Return (x, y) of the center of cell containing provided text 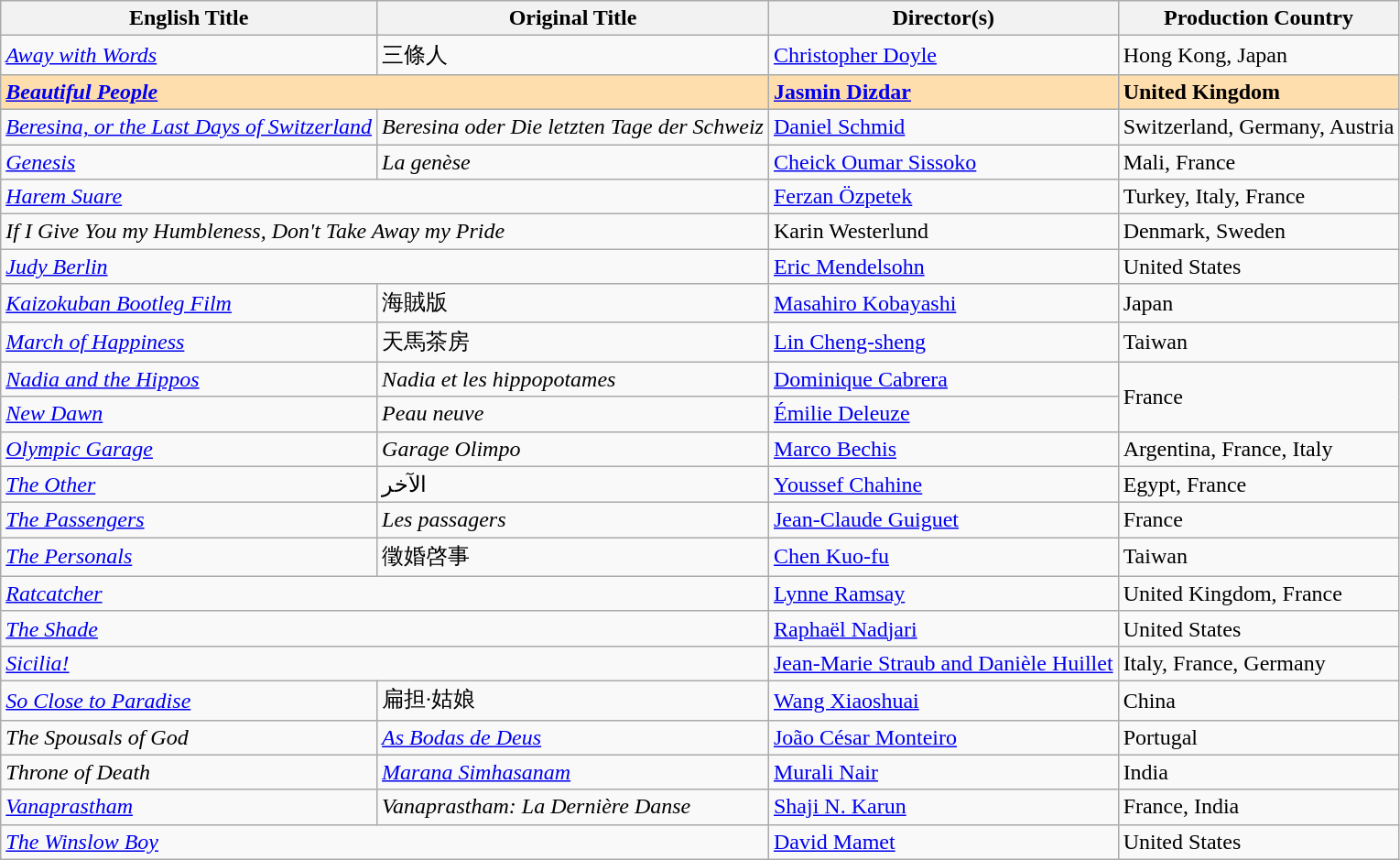
Peau neuve (573, 414)
So Close to Paradise (189, 700)
Nadia et les hippopotames (573, 379)
Italy, France, Germany (1258, 663)
Egypt, France (1258, 484)
Dominique Cabrera (943, 379)
English Title (189, 18)
Production Country (1258, 18)
扁担·姑娘 (573, 700)
Murali Nair (943, 772)
Nadia and the Hippos (189, 379)
Vanaprastham: La Dernière Danse (573, 807)
March of Happiness (189, 343)
As Bodas de Deus (573, 737)
Sicilia! (385, 663)
United Kingdom, France (1258, 593)
Karin Westerlund (943, 232)
If I Give You my Humbleness, Don't Take Away my Pride (385, 232)
徵婚啓事 (573, 557)
Kaizokuban Bootleg Film (189, 304)
Switzerland, Germany, Austria (1258, 126)
Judy Berlin (385, 267)
The Shade (385, 628)
三條人 (573, 55)
Beresina, or the Last Days of Switzerland (189, 126)
Christopher Doyle (943, 55)
India (1258, 772)
Japan (1258, 304)
Shaji N. Karun (943, 807)
Denmark, Sweden (1258, 232)
Marco Bechis (943, 449)
Ratcatcher (385, 593)
Émilie Deleuze (943, 414)
Jean-Marie Straub and Danièle Huillet (943, 663)
Eric Mendelsohn (943, 267)
David Mamet (943, 842)
Lin Cheng-sheng (943, 343)
Wang Xiaoshuai (943, 700)
United Kingdom (1258, 92)
Mali, France (1258, 162)
The Spousals of God (189, 737)
France, India (1258, 807)
Beautiful People (385, 92)
Cheick Oumar Sissoko (943, 162)
Jean-Claude Guiguet (943, 520)
Director(s) (943, 18)
Jasmin Dizdar (943, 92)
Argentina, France, Italy (1258, 449)
Portugal (1258, 737)
Masahiro Kobayashi (943, 304)
الآخر (573, 484)
Daniel Schmid (943, 126)
Harem Suare (385, 197)
The Personals (189, 557)
Marana Simhasanam (573, 772)
Raphaël Nadjari (943, 628)
Garage Olimpo (573, 449)
The Winslow Boy (385, 842)
The Passengers (189, 520)
New Dawn (189, 414)
Youssef Chahine (943, 484)
Les passagers (573, 520)
Genesis (189, 162)
Turkey, Italy, France (1258, 197)
Olympic Garage (189, 449)
China (1258, 700)
The Other (189, 484)
Beresina oder Die letzten Tage der Schweiz (573, 126)
Ferzan Özpetek (943, 197)
天馬茶房 (573, 343)
Hong Kong, Japan (1258, 55)
Original Title (573, 18)
Chen Kuo-fu (943, 557)
Throne of Death (189, 772)
Vanaprastham (189, 807)
Lynne Ramsay (943, 593)
La genèse (573, 162)
João César Monteiro (943, 737)
Away with Words (189, 55)
海賊版 (573, 304)
